Find where the given text appears and provide that cell's center as (X, Y) coordinate. 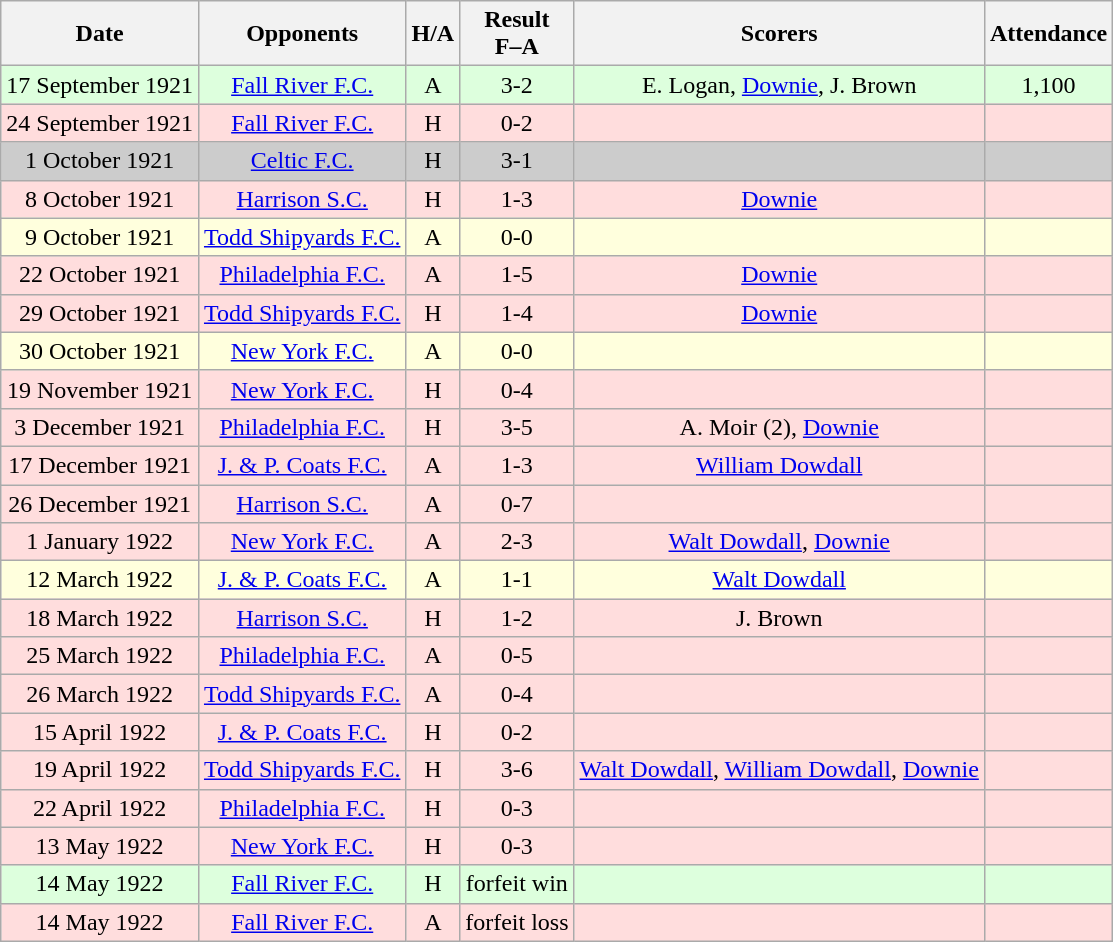
Opponents (302, 34)
1-5 (517, 275)
25 March 1922 (100, 656)
A. Moir (2), Downie (779, 427)
forfeit loss (517, 922)
William Dowdall (779, 465)
1-4 (517, 313)
Scorers (779, 34)
9 October 1921 (100, 237)
ResultF–A (517, 34)
24 September 1921 (100, 123)
3-2 (517, 85)
2-3 (517, 542)
22 April 1922 (100, 808)
13 May 1922 (100, 846)
1 October 1921 (100, 161)
3-5 (517, 427)
19 November 1921 (100, 389)
Walt Dowdall, Downie (779, 542)
Walt Dowdall (779, 580)
19 April 1922 (100, 770)
0-5 (517, 656)
30 October 1921 (100, 351)
12 March 1922 (100, 580)
Attendance (1048, 34)
17 September 1921 (100, 85)
3-1 (517, 161)
1-2 (517, 618)
26 December 1921 (100, 503)
18 March 1922 (100, 618)
J. Brown (779, 618)
Date (100, 34)
22 October 1921 (100, 275)
Walt Dowdall, William Dowdall, Downie (779, 770)
8 October 1921 (100, 199)
0-7 (517, 503)
17 December 1921 (100, 465)
Celtic F.C. (302, 161)
3-6 (517, 770)
15 April 1922 (100, 732)
E. Logan, Downie, J. Brown (779, 85)
29 October 1921 (100, 313)
3 December 1921 (100, 427)
1-1 (517, 580)
forfeit win (517, 884)
1 January 1922 (100, 542)
26 March 1922 (100, 694)
1,100 (1048, 85)
H/A (433, 34)
